Scan for the cell matching the given text and deliver its [x, y] coordinate at center. 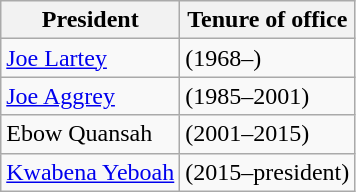
Joe Lartey [90, 58]
President [90, 20]
(1985–2001) [268, 96]
(1968–) [268, 58]
(2001–2015) [268, 134]
Joe Aggrey [90, 96]
Kwabena Yeboah [90, 172]
Tenure of office [268, 20]
Ebow Quansah [90, 134]
(2015–president) [268, 172]
